Output the [x, y] coordinate of the center of the cell containing the given text.  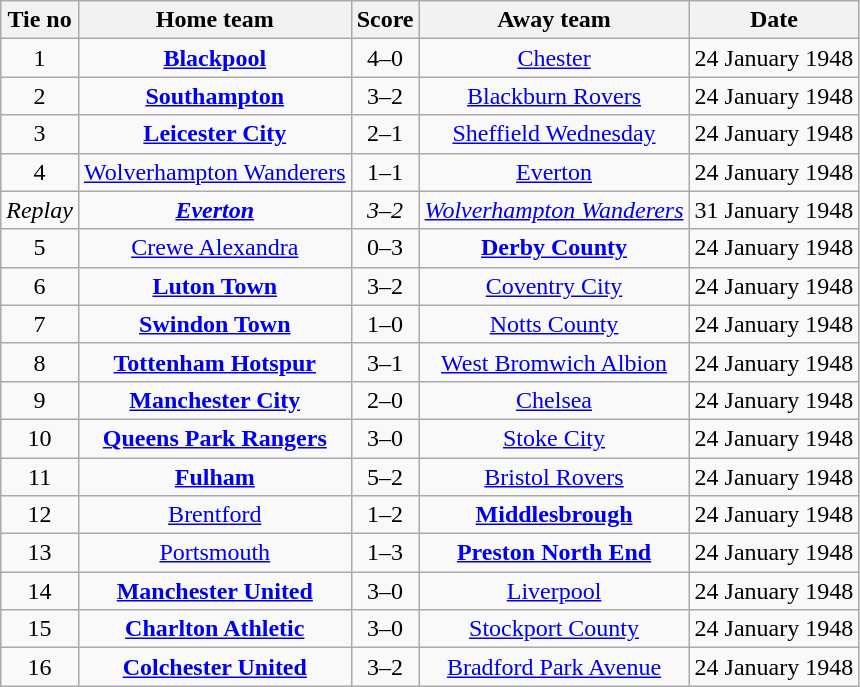
Brentford [214, 515]
Crewe Alexandra [214, 248]
11 [40, 477]
Replay [40, 210]
Stoke City [554, 438]
9 [40, 400]
Manchester United [214, 591]
14 [40, 591]
Stockport County [554, 629]
Coventry City [554, 286]
4 [40, 172]
5–2 [385, 477]
Preston North End [554, 553]
1–3 [385, 553]
5 [40, 248]
Leicester City [214, 134]
Fulham [214, 477]
4–0 [385, 58]
10 [40, 438]
Swindon Town [214, 324]
Blackburn Rovers [554, 96]
Middlesbrough [554, 515]
Portsmouth [214, 553]
8 [40, 362]
15 [40, 629]
Away team [554, 20]
Queens Park Rangers [214, 438]
2–0 [385, 400]
Chelsea [554, 400]
1–2 [385, 515]
0–3 [385, 248]
Tottenham Hotspur [214, 362]
12 [40, 515]
16 [40, 667]
2–1 [385, 134]
31 January 1948 [774, 210]
1–0 [385, 324]
Liverpool [554, 591]
Notts County [554, 324]
Bradford Park Avenue [554, 667]
Home team [214, 20]
1 [40, 58]
Blackpool [214, 58]
1–1 [385, 172]
Charlton Athletic [214, 629]
Manchester City [214, 400]
Date [774, 20]
Luton Town [214, 286]
Bristol Rovers [554, 477]
West Bromwich Albion [554, 362]
3 [40, 134]
3–1 [385, 362]
7 [40, 324]
6 [40, 286]
Colchester United [214, 667]
Score [385, 20]
Chester [554, 58]
Derby County [554, 248]
2 [40, 96]
Tie no [40, 20]
Southampton [214, 96]
Sheffield Wednesday [554, 134]
13 [40, 553]
